From the cell containing the given text, extract its center point as (x, y) coordinate. 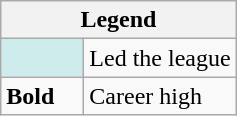
Led the league (160, 58)
Legend (118, 20)
Bold (42, 96)
Career high (160, 96)
